Pinpoint the cell where the given text exists, returning its (X, Y) midpoint coordinate. 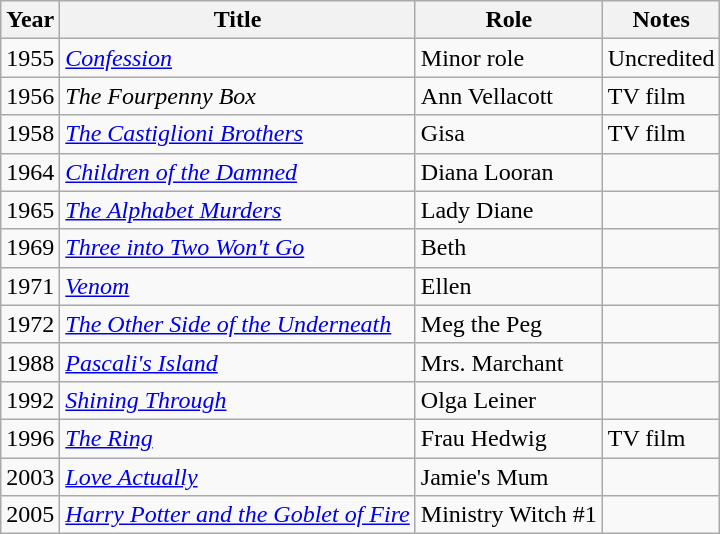
1988 (30, 362)
Children of the Damned (238, 172)
Venom (238, 286)
Harry Potter and the Goblet of Fire (238, 515)
Shining Through (238, 400)
1971 (30, 286)
Frau Hedwig (508, 438)
Notes (661, 20)
2005 (30, 515)
1965 (30, 210)
Three into Two Won't Go (238, 248)
Beth (508, 248)
Gisa (508, 134)
Year (30, 20)
Role (508, 20)
Olga Leiner (508, 400)
Confession (238, 58)
Ann Vellacott (508, 96)
1955 (30, 58)
Minor role (508, 58)
1964 (30, 172)
Ellen (508, 286)
1969 (30, 248)
Mrs. Marchant (508, 362)
The Castiglioni Brothers (238, 134)
Meg the Peg (508, 324)
The Alphabet Murders (238, 210)
Title (238, 20)
1996 (30, 438)
The Fourpenny Box (238, 96)
Ministry Witch #1 (508, 515)
Diana Looran (508, 172)
2003 (30, 477)
Pascali's Island (238, 362)
1992 (30, 400)
Love Actually (238, 477)
The Ring (238, 438)
The Other Side of the Underneath (238, 324)
1956 (30, 96)
1972 (30, 324)
Jamie's Mum (508, 477)
Lady Diane (508, 210)
Uncredited (661, 58)
1958 (30, 134)
